Determine the (x, y) coordinate at the center of the cell enclosing the given text.  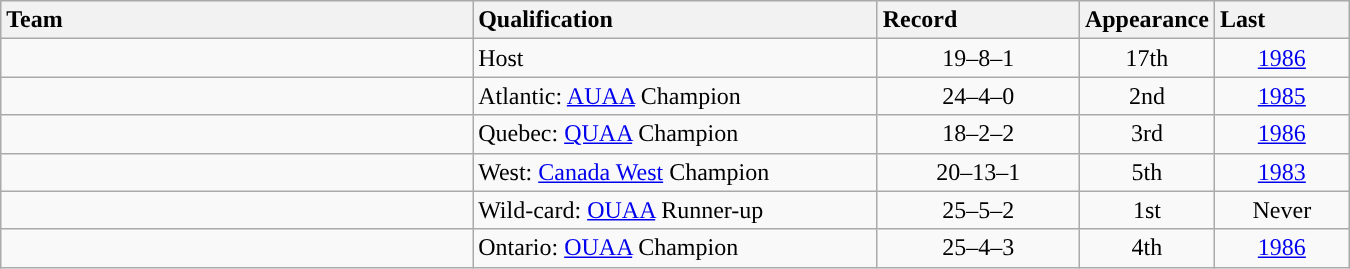
1st (1146, 210)
Atlantic: AUAA Champion (675, 96)
4th (1146, 248)
1985 (1282, 96)
5th (1146, 172)
Qualification (675, 20)
3rd (1146, 134)
Quebec: QUAA Champion (675, 134)
20–13–1 (978, 172)
18–2–2 (978, 134)
25–5–2 (978, 210)
Appearance (1146, 20)
25–4–3 (978, 248)
1983 (1282, 172)
2nd (1146, 96)
Wild-card: OUAA Runner-up (675, 210)
Last (1282, 20)
Ontario: OUAA Champion (675, 248)
Record (978, 20)
Team (237, 20)
19–8–1 (978, 58)
17th (1146, 58)
Never (1282, 210)
24–4–0 (978, 96)
Host (675, 58)
West: Canada West Champion (675, 172)
